Pinpoint the cell where the given text exists, returning its [X, Y] midpoint coordinate. 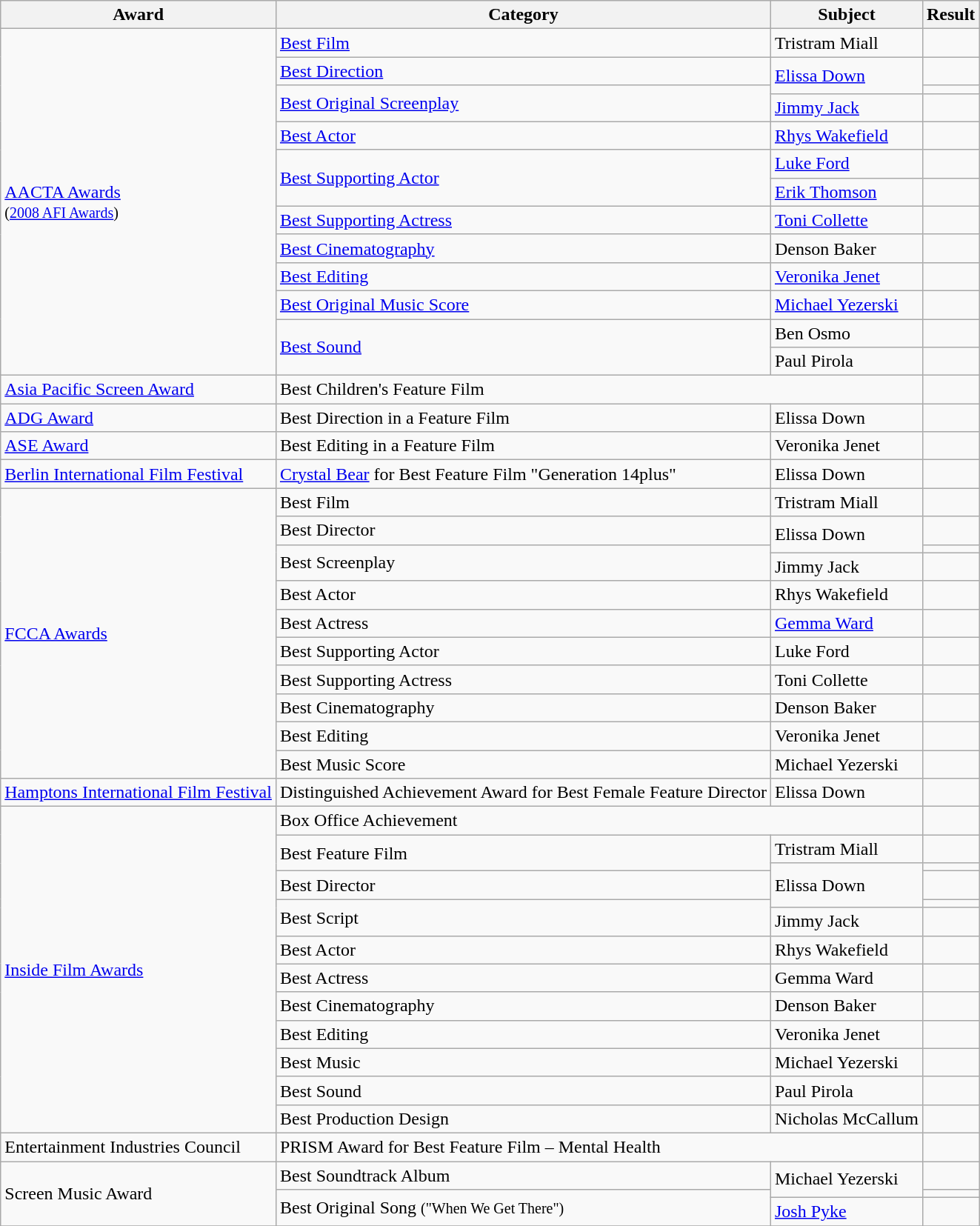
Best Feature Film [523, 853]
Best Music [523, 1062]
ADG Award [139, 418]
Best Music Score [523, 764]
Best Editing in a Feature Film [523, 446]
Best Original Song ("When We Get There") [523, 1207]
Best Original Music Score [523, 304]
Award [139, 15]
Berlin International Film Festival [139, 474]
Best Script [523, 917]
Best Production Design [523, 1119]
Entertainment Industries Council [139, 1147]
Screen Music Award [139, 1194]
Josh Pyke [846, 1212]
Box Office Achievement [599, 821]
PRISM Award for Best Feature Film – Mental Health [599, 1147]
AACTA Awards(2008 AFI Awards) [139, 202]
Hamptons International Film Festival [139, 793]
Category [523, 15]
Best Screenplay [523, 563]
Ben Osmo [846, 333]
Best Children's Feature Film [599, 390]
Nicholas McCallum [846, 1119]
Distinguished Achievement Award for Best Female Feature Director [523, 793]
Best Soundtrack Album [523, 1176]
Asia Pacific Screen Award [139, 390]
Subject [846, 15]
Inside Film Awards [139, 970]
Best Direction [523, 71]
Result [950, 15]
ASE Award [139, 446]
FCCA Awards [139, 633]
Best Direction in a Feature Film [523, 418]
Crystal Bear for Best Feature Film "Generation 14plus" [523, 474]
Best Original Screenplay [523, 104]
Erik Thomson [846, 192]
